Locate the cell with the specified text and output its [X, Y] center coordinate. 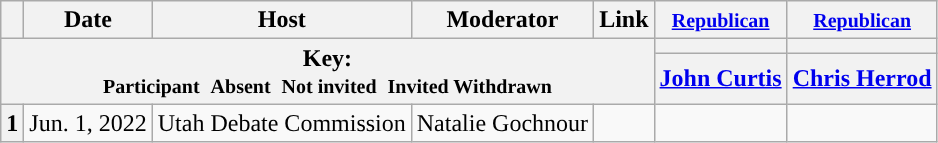
Link [624, 20]
John Curtis [720, 78]
1 [12, 123]
Date [88, 20]
Host [282, 20]
Jun. 1, 2022 [88, 123]
Chris Herrod [862, 78]
Key: Participant Absent Not invited Invited Withdrawn [328, 72]
Utah Debate Commission [282, 123]
Natalie Gochnour [502, 123]
Moderator [502, 20]
